Locate the cell with the specified text and output its (x, y) center coordinate. 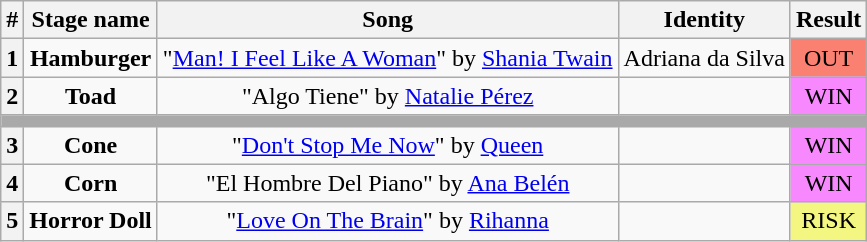
4 (12, 183)
OUT (828, 58)
Horror Doll (91, 221)
2 (12, 96)
Song (388, 20)
1 (12, 58)
# (12, 20)
Identity (704, 20)
Stage name (91, 20)
"El Hombre Del Piano" by Ana Belén (388, 183)
RISK (828, 221)
5 (12, 221)
Cone (91, 145)
"Man! I Feel Like A Woman" by Shania Twain (388, 58)
"Don't Stop Me Now" by Queen (388, 145)
Hamburger (91, 58)
"Algo Tiene" by Natalie Pérez (388, 96)
Result (828, 20)
"Love On The Brain" by Rihanna (388, 221)
Toad (91, 96)
Corn (91, 183)
3 (12, 145)
Adriana da Silva (704, 58)
